Pinpoint the cell where the given text exists, returning its [X, Y] midpoint coordinate. 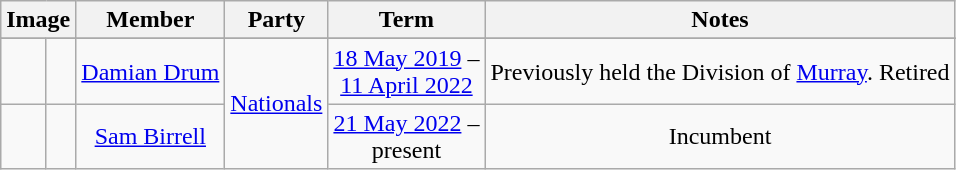
Incumbent [720, 136]
Party [276, 20]
18 May 2019 –11 April 2022 [406, 72]
21 May 2022 –present [406, 136]
Damian Drum [150, 72]
Notes [720, 20]
Image [38, 20]
Previously held the Division of Murray. Retired [720, 72]
Nationals [276, 104]
Member [150, 20]
Sam Birrell [150, 136]
Term [406, 20]
